Provide the (x, y) coordinate of the cell's center where the given text is located.  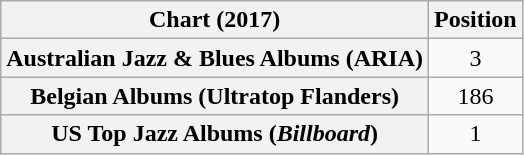
Australian Jazz & Blues Albums (ARIA) (215, 58)
1 (476, 134)
186 (476, 96)
Belgian Albums (Ultratop Flanders) (215, 96)
3 (476, 58)
Position (476, 20)
US Top Jazz Albums (Billboard) (215, 134)
Chart (2017) (215, 20)
